Provide the [X, Y] coordinate of the cell's center where the given text is located.  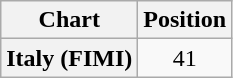
41 [185, 58]
Position [185, 20]
Italy (FIMI) [70, 58]
Chart [70, 20]
